Search for the cell housing the specified text and yield its [x, y] center coordinate. 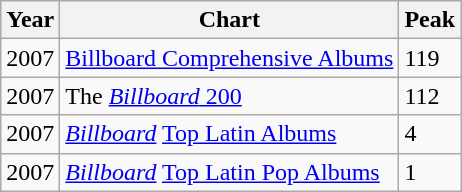
112 [430, 96]
Peak [430, 20]
Year [30, 20]
4 [430, 134]
Billboard Top Latin Pop Albums [230, 172]
Billboard Top Latin Albums [230, 134]
119 [430, 58]
1 [430, 172]
Billboard Comprehensive Albums [230, 58]
Chart [230, 20]
The Billboard 200 [230, 96]
